Output the [X, Y] coordinate of the center of the cell containing the given text.  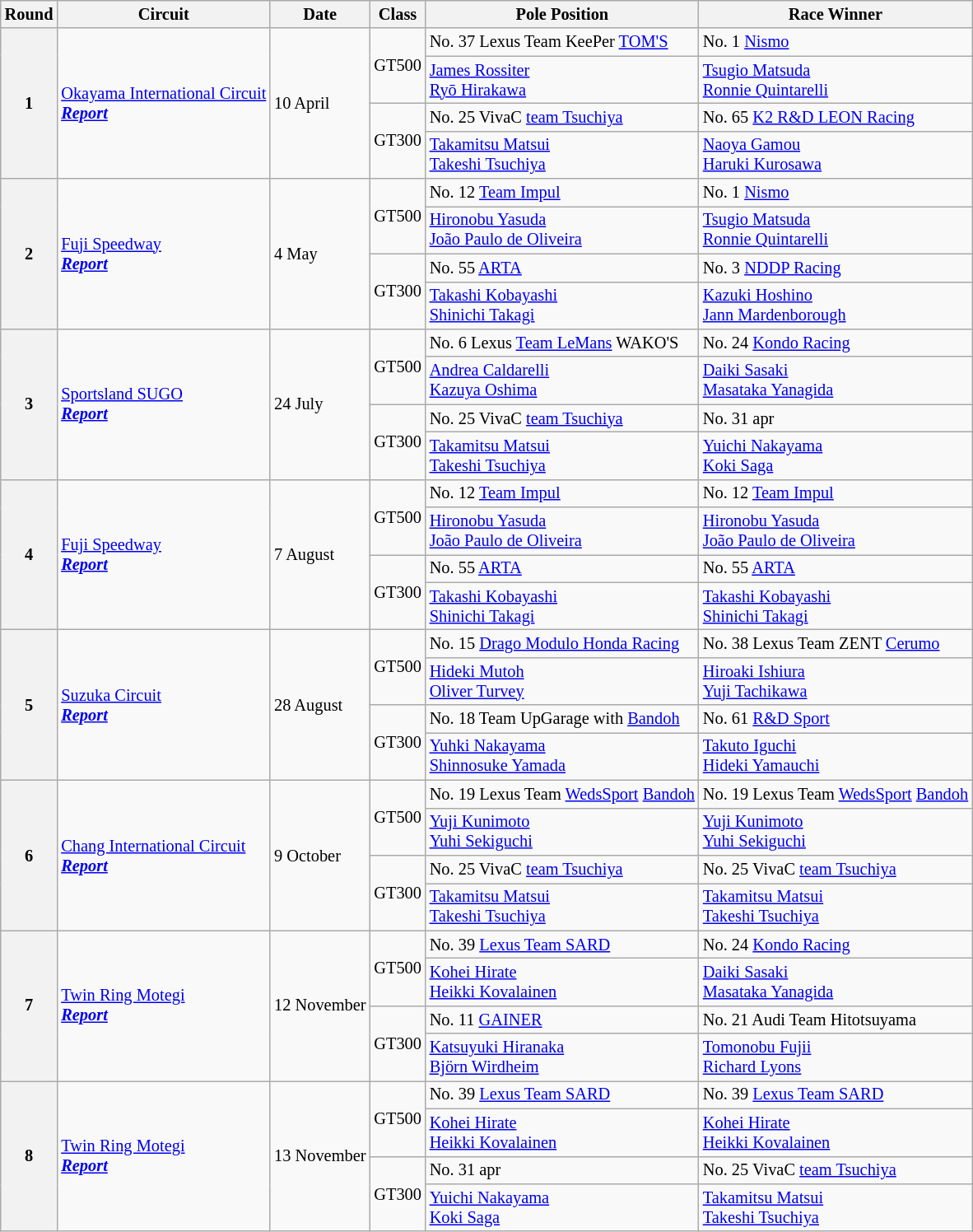
13 November [319, 1156]
5 [30, 705]
2 [30, 254]
Pole Position [562, 14]
No. 3 NDDP Racing [836, 268]
1 [30, 104]
7 [30, 1006]
Class [397, 14]
Takuto Iguchi Hideki Yamauchi [836, 756]
Tomonobu Fujii Richard Lyons [836, 1057]
28 August [319, 705]
6 [30, 855]
No. 65 K2 R&D LEON Racing [836, 117]
Chang International CircuitReport [163, 855]
No. 38 Lexus Team ZENT Cerumo [836, 643]
Andrea Caldarelli Kazuya Oshima [562, 380]
Hiroaki Ishiura Yuji Tachikawa [836, 681]
Sportsland SUGOReport [163, 404]
No. 61 R&D Sport [836, 719]
8 [30, 1156]
No. 18 Team UpGarage with Bandoh [562, 719]
Yuhki Nakayama Shinnosuke Yamada [562, 756]
James Rossiter Ryō Hirakawa [562, 80]
Katsuyuki Hiranaka Björn Wirdheim [562, 1057]
24 July [319, 404]
Hideki Mutoh Oliver Turvey [562, 681]
No. 6 Lexus Team LeMans WAKO'S [562, 343]
Naoya Gamou Haruki Kurosawa [836, 155]
No. 21 Audi Team Hitotsuyama [836, 1020]
Kazuki Hoshino Jann Mardenborough [836, 306]
Date [319, 14]
9 October [319, 855]
10 April [319, 104]
7 August [319, 555]
4 May [319, 254]
Round [30, 14]
No. 15 Drago Modulo Honda Racing [562, 643]
Okayama International CircuitReport [163, 104]
Suzuka CircuitReport [163, 705]
Circuit [163, 14]
Race Winner [836, 14]
4 [30, 555]
12 November [319, 1006]
No. 37 Lexus Team KeePer TOM'S [562, 42]
3 [30, 404]
No. 11 GAINER [562, 1020]
